Locate the cell with the specified text and output its (x, y) center coordinate. 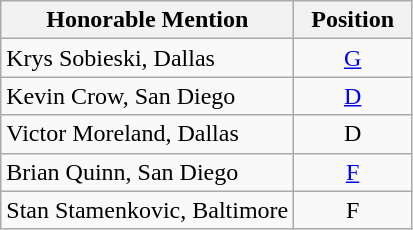
Position (353, 20)
Brian Quinn, San Diego (148, 172)
Krys Sobieski, Dallas (148, 58)
Kevin Crow, San Diego (148, 96)
Victor Moreland, Dallas (148, 134)
Honorable Mention (148, 20)
Stan Stamenkovic, Baltimore (148, 210)
G (353, 58)
